Return (X, Y) of the center of cell containing provided text 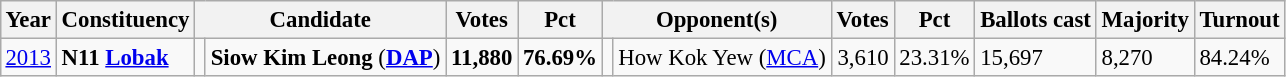
Candidate (320, 20)
23.31% (934, 57)
15,697 (1036, 57)
Siow Kim Leong (DAP) (325, 57)
How Kok Yew (MCA) (722, 57)
Ballots cast (1036, 20)
Turnout (1240, 20)
Opponent(s) (716, 20)
8,270 (1145, 57)
Majority (1145, 20)
76.69% (560, 57)
84.24% (1240, 57)
Year (28, 20)
Constituency (125, 20)
3,610 (862, 57)
2013 (28, 57)
11,880 (482, 57)
N11 Lobak (125, 57)
